Scan for the cell matching the given text and deliver its [x, y] coordinate at center. 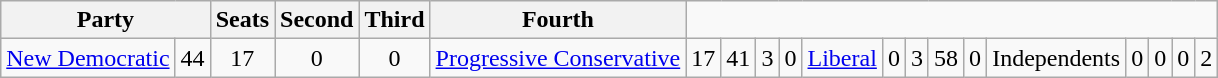
Independents [1056, 58]
44 [192, 58]
Third [394, 20]
Fourth [558, 20]
Progressive Conservative [558, 58]
41 [738, 58]
Second [317, 20]
58 [946, 58]
New Democratic [88, 58]
Liberal [842, 58]
Party [106, 20]
Seats [242, 20]
2 [1206, 58]
